Search for the cell housing the specified text and yield its [x, y] center coordinate. 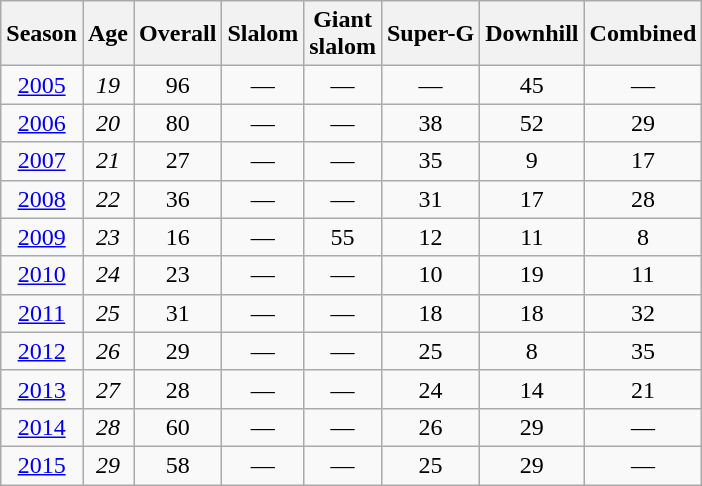
58 [178, 465]
Overall [178, 34]
55 [343, 237]
Downhill [532, 34]
Age [108, 34]
2014 [42, 427]
38 [430, 123]
45 [532, 85]
22 [108, 199]
2015 [42, 465]
80 [178, 123]
9 [532, 161]
12 [430, 237]
20 [108, 123]
2011 [42, 313]
2012 [42, 351]
Giantslalom [343, 34]
2010 [42, 275]
60 [178, 427]
14 [532, 389]
Season [42, 34]
2008 [42, 199]
10 [430, 275]
2013 [42, 389]
32 [643, 313]
Super-G [430, 34]
Slalom [263, 34]
2009 [42, 237]
52 [532, 123]
2007 [42, 161]
16 [178, 237]
2005 [42, 85]
2006 [42, 123]
96 [178, 85]
36 [178, 199]
Combined [643, 34]
